Provide the [x, y] coordinate of the cell's center where the given text is located.  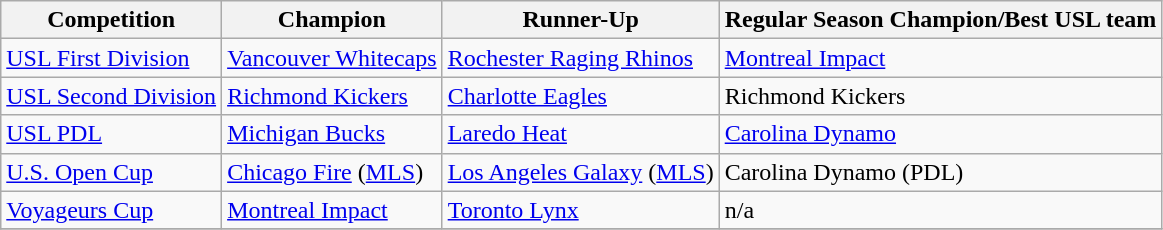
Carolina Dynamo [940, 134]
USL Second Division [112, 96]
U.S. Open Cup [112, 172]
USL First Division [112, 58]
Chicago Fire (MLS) [332, 172]
Toronto Lynx [580, 210]
Voyageurs Cup [112, 210]
Michigan Bucks [332, 134]
Charlotte Eagles [580, 96]
Competition [112, 20]
Rochester Raging Rhinos [580, 58]
Laredo Heat [580, 134]
Vancouver Whitecaps [332, 58]
Runner-Up [580, 20]
Los Angeles Galaxy (MLS) [580, 172]
USL PDL [112, 134]
Regular Season Champion/Best USL team [940, 20]
Champion [332, 20]
Carolina Dynamo (PDL) [940, 172]
n/a [940, 210]
